Determine the (x, y) coordinate at the center of the cell enclosing the given text.  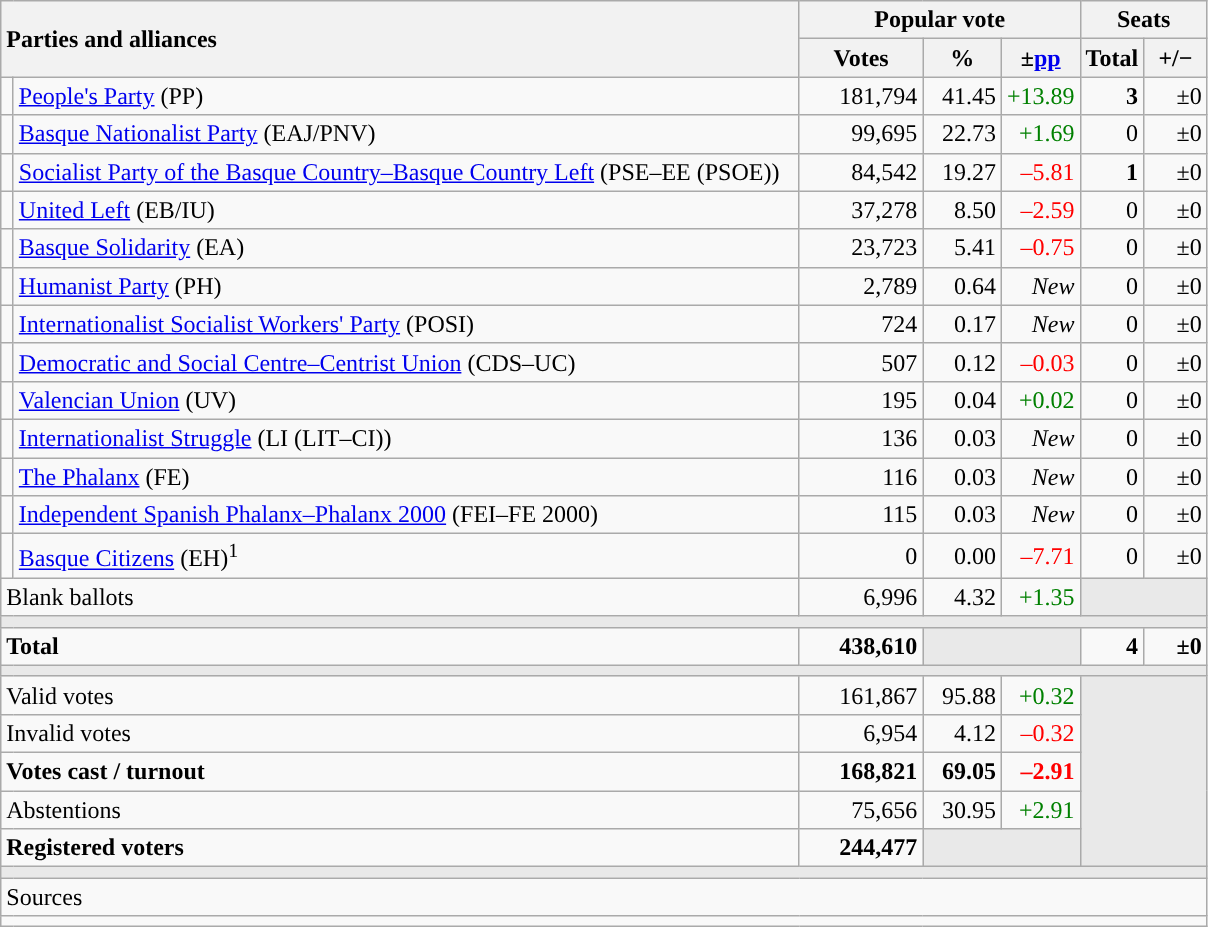
161,867 (861, 695)
4.12 (962, 733)
438,610 (861, 646)
+0.32 (1040, 695)
Valid votes (400, 695)
6,954 (861, 733)
0.12 (962, 362)
30.95 (962, 810)
41.45 (962, 96)
The Phalanx (FE) (406, 477)
Votes (861, 58)
–7.71 (1040, 556)
Parties and alliances (400, 39)
Socialist Party of the Basque Country–Basque Country Left (PSE–EE (PSOE)) (406, 172)
19.27 (962, 172)
–2.59 (1040, 210)
99,695 (861, 134)
0.04 (962, 400)
Sources (604, 897)
5.41 (962, 248)
% (962, 58)
95.88 (962, 695)
Basque Nationalist Party (EAJ/PNV) (406, 134)
–5.81 (1040, 172)
6,996 (861, 597)
84,542 (861, 172)
Valencian Union (UV) (406, 400)
United Left (EB/IU) (406, 210)
Blank ballots (400, 597)
136 (861, 438)
Basque Solidarity (EA) (406, 248)
+/− (1176, 58)
Internationalist Socialist Workers' Party (POSI) (406, 324)
3 (1112, 96)
Abstentions (400, 810)
8.50 (962, 210)
+13.89 (1040, 96)
Internationalist Struggle (LI (LIT–CI)) (406, 438)
Popular vote (940, 20)
4 (1112, 646)
Votes cast / turnout (400, 772)
Basque Citizens (EH)1 (406, 556)
0.64 (962, 286)
195 (861, 400)
69.05 (962, 772)
75,656 (861, 810)
724 (861, 324)
181,794 (861, 96)
Registered voters (400, 848)
23,723 (861, 248)
Democratic and Social Centre–Centrist Union (CDS–UC) (406, 362)
–0.75 (1040, 248)
0.00 (962, 556)
–2.91 (1040, 772)
–0.03 (1040, 362)
115 (861, 515)
Independent Spanish Phalanx–Phalanx 2000 (FEI–FE 2000) (406, 515)
+0.02 (1040, 400)
4.32 (962, 597)
507 (861, 362)
+1.35 (1040, 597)
22.73 (962, 134)
Invalid votes (400, 733)
116 (861, 477)
2,789 (861, 286)
People's Party (PP) (406, 96)
37,278 (861, 210)
0.17 (962, 324)
+1.69 (1040, 134)
±pp (1040, 58)
1 (1112, 172)
168,821 (861, 772)
Humanist Party (PH) (406, 286)
+2.91 (1040, 810)
–0.32 (1040, 733)
244,477 (861, 848)
Seats (1144, 20)
